Search for the cell housing the specified text and yield its (X, Y) center coordinate. 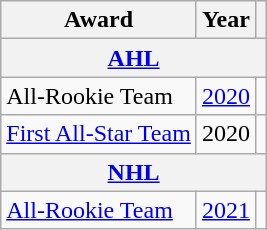
Year (226, 20)
AHL (134, 58)
NHL (134, 172)
2021 (226, 210)
Award (99, 20)
First All-Star Team (99, 134)
